Provide the [X, Y] coordinate of the cell's center where the given text is located.  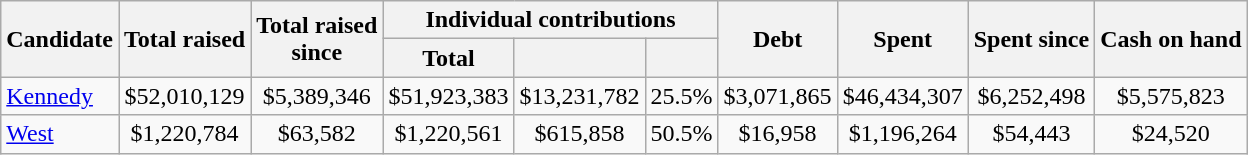
Spent [902, 39]
Candidate [60, 39]
$5,575,823 [1171, 96]
Total [448, 58]
$63,582 [317, 134]
50.5% [682, 134]
$3,071,865 [778, 96]
$615,858 [580, 134]
$6,252,498 [1031, 96]
25.5% [682, 96]
$24,520 [1171, 134]
$1,196,264 [902, 134]
$52,010,129 [184, 96]
Kennedy [60, 96]
$13,231,782 [580, 96]
West [60, 134]
$5,389,346 [317, 96]
$51,923,383 [448, 96]
$54,443 [1031, 134]
Cash on hand [1171, 39]
$46,434,307 [902, 96]
$16,958 [778, 134]
Spent since [1031, 39]
Debt [778, 39]
Total raised [184, 39]
$1,220,561 [448, 134]
$1,220,784 [184, 134]
Individual contributions [550, 20]
Total raisedsince [317, 39]
